Scan for the cell matching the given text and deliver its (X, Y) coordinate at center. 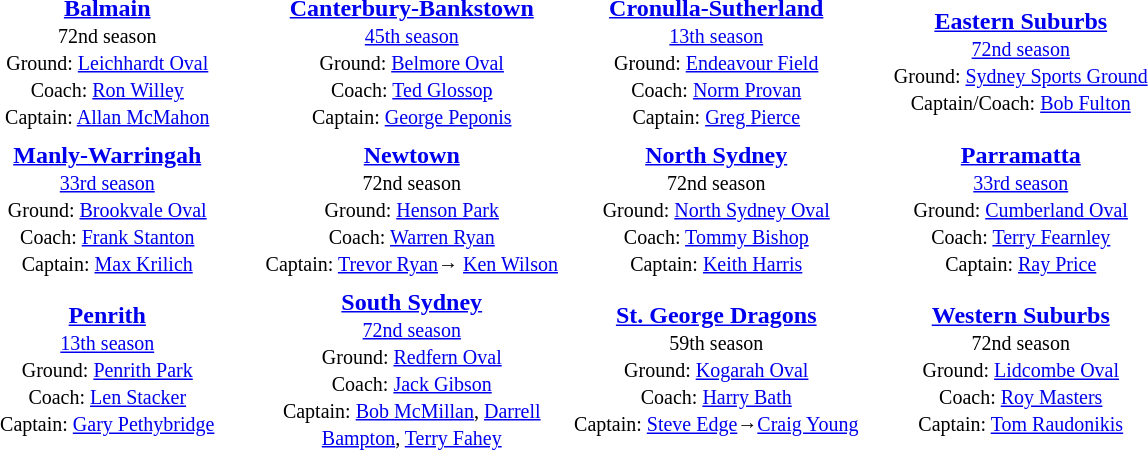
North Sydney72nd seasonGround: North Sydney Oval Coach: Tommy BishopCaptain: Keith Harris (717, 209)
Newtown72nd seasonGround: Henson Park Coach: Warren RyanCaptain: Trevor Ryan→ Ken Wilson (412, 209)
